From the cell containing the given text, extract its center point as [X, Y] coordinate. 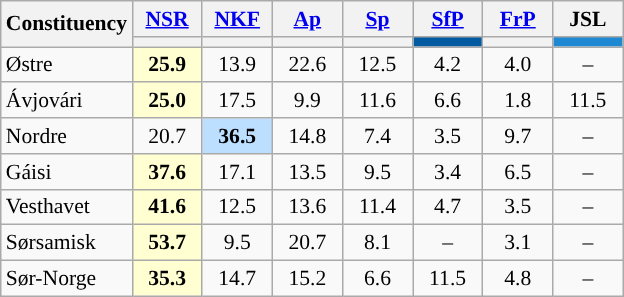
Sør-Norge [66, 279]
9.7 [518, 136]
7.4 [377, 136]
25.0 [167, 101]
3.1 [518, 243]
9.9 [307, 101]
SfP [448, 19]
Gáisi [66, 172]
Vesthavet [66, 207]
FrP [518, 19]
13.9 [237, 65]
36.5 [237, 136]
JSL [588, 19]
4.8 [518, 279]
4.0 [518, 65]
14.7 [237, 279]
Ávjovári [66, 101]
25.9 [167, 65]
53.7 [167, 243]
4.2 [448, 65]
41.6 [167, 207]
22.6 [307, 65]
17.5 [237, 101]
13.5 [307, 172]
15.2 [307, 279]
Sp [377, 19]
37.6 [167, 172]
4.7 [448, 207]
Nordre [66, 136]
3.4 [448, 172]
35.3 [167, 279]
Sørsamisk [66, 243]
11.6 [377, 101]
NKF [237, 19]
13.6 [307, 207]
Constituency [66, 24]
11.4 [377, 207]
8.1 [377, 243]
14.8 [307, 136]
Ap [307, 19]
17.1 [237, 172]
NSR [167, 19]
6.5 [518, 172]
1.8 [518, 101]
Østre [66, 65]
